Extract the [X, Y] coordinate from the center of the cell holding the provided text.  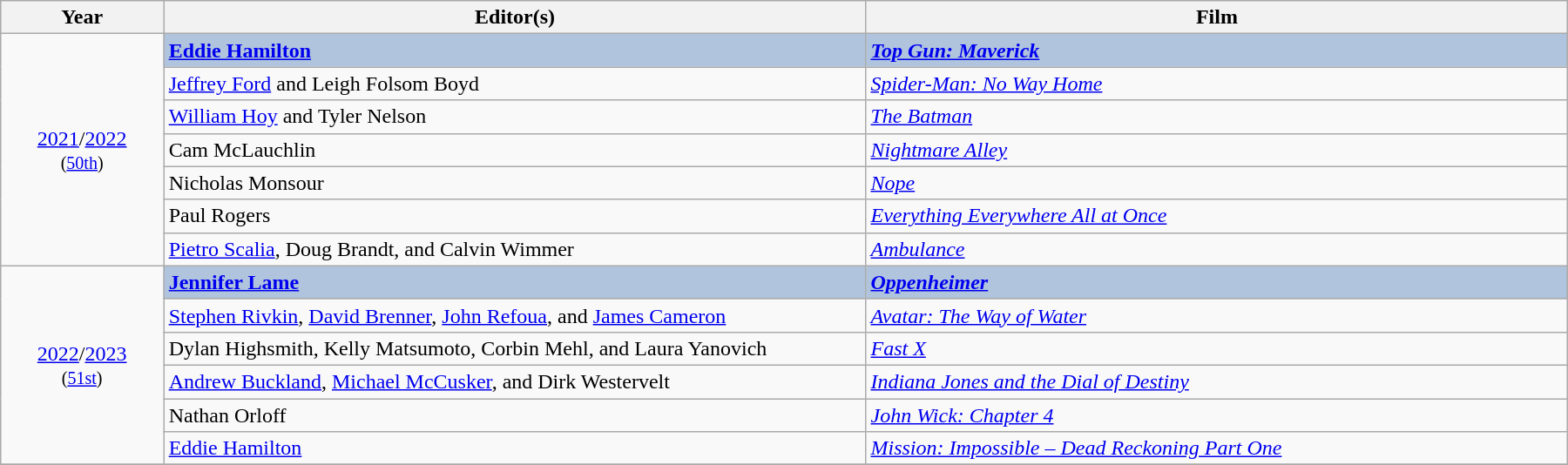
Everything Everywhere All at Once [1217, 216]
Nightmare Alley [1217, 150]
Indiana Jones and the Dial of Destiny [1217, 381]
Andrew Buckland, Michael McCusker, and Dirk Westervelt [515, 381]
Fast X [1217, 348]
John Wick: Chapter 4 [1217, 415]
Nope [1217, 183]
Pietro Scalia, Doug Brandt, and Calvin Wimmer [515, 249]
Oppenheimer [1217, 282]
Editor(s) [515, 17]
Mission: Impossible – Dead Reckoning Part One [1217, 448]
The Batman [1217, 117]
Year [82, 17]
Dylan Highsmith, Kelly Matsumoto, Corbin Mehl, and Laura Yanovich [515, 348]
Ambulance [1217, 249]
Jeffrey Ford and Leigh Folsom Boyd [515, 84]
Stephen Rivkin, David Brenner, John Refoua, and James Cameron [515, 315]
Spider-Man: No Way Home [1217, 84]
2021/2022(50th) [82, 150]
Nicholas Monsour [515, 183]
Paul Rogers [515, 216]
2022/2023(51st) [82, 365]
Film [1217, 17]
Top Gun: Maverick [1217, 51]
Cam McLauchlin [515, 150]
William Hoy and Tyler Nelson [515, 117]
Nathan Orloff [515, 415]
Jennifer Lame [515, 282]
Avatar: The Way of Water [1217, 315]
